Pinpoint the cell where the given text exists, returning its [x, y] midpoint coordinate. 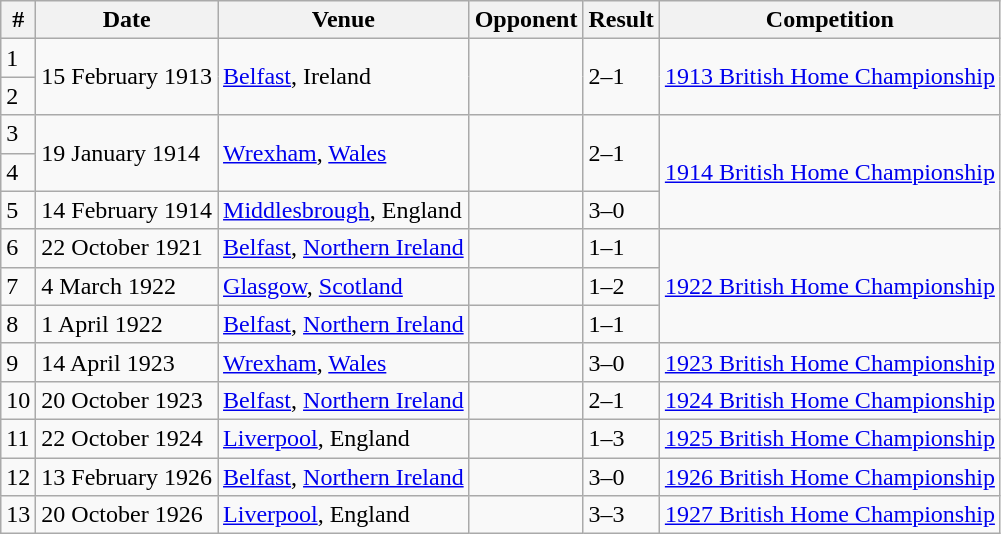
20 October 1923 [127, 400]
12 [18, 477]
1–2 [621, 286]
Competition [830, 20]
13 February 1926 [127, 477]
# [18, 20]
20 October 1926 [127, 515]
1–3 [621, 438]
8 [18, 324]
Venue [344, 20]
5 [18, 210]
6 [18, 248]
19 January 1914 [127, 153]
Middlesbrough, England [344, 210]
1 April 1922 [127, 324]
1 [18, 58]
Opponent [526, 20]
11 [18, 438]
1927 British Home Championship [830, 515]
Belfast, Ireland [344, 77]
1925 British Home Championship [830, 438]
Result [621, 20]
15 February 1913 [127, 77]
13 [18, 515]
1922 British Home Championship [830, 286]
3 [18, 134]
Glasgow, Scotland [344, 286]
4 March 1922 [127, 286]
1914 British Home Championship [830, 172]
1913 British Home Championship [830, 77]
2 [18, 96]
22 October 1921 [127, 248]
3–3 [621, 515]
10 [18, 400]
1924 British Home Championship [830, 400]
1923 British Home Championship [830, 362]
7 [18, 286]
22 October 1924 [127, 438]
14 February 1914 [127, 210]
9 [18, 362]
Date [127, 20]
1926 British Home Championship [830, 477]
14 April 1923 [127, 362]
4 [18, 172]
